From the cell containing the given text, extract its center point as (x, y) coordinate. 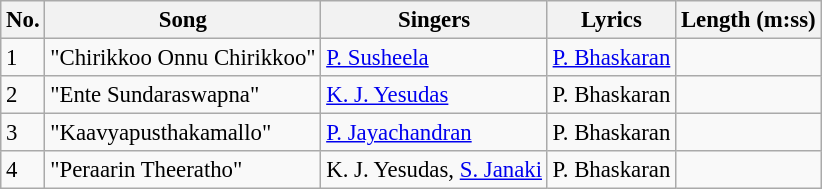
"Chirikkoo Onnu Chirikkoo" (183, 58)
Singers (434, 20)
2 (23, 95)
Lyrics (611, 20)
"Peraarin Theeratho" (183, 170)
1 (23, 58)
K. J. Yesudas (434, 95)
"Ente Sundaraswapna" (183, 95)
P. Jayachandran (434, 133)
Length (m:ss) (748, 20)
No. (23, 20)
Song (183, 20)
K. J. Yesudas, S. Janaki (434, 170)
3 (23, 133)
"Kaavyapusthakamallo" (183, 133)
P. Susheela (434, 58)
4 (23, 170)
